Provide the (x, y) coordinate of the cell's center where the given text is located.  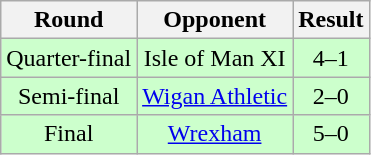
Opponent (215, 20)
Wrexham (215, 134)
Quarter-final (69, 58)
Round (69, 20)
Result (331, 20)
5–0 (331, 134)
Semi-final (69, 96)
Final (69, 134)
2–0 (331, 96)
Isle of Man XI (215, 58)
Wigan Athletic (215, 96)
4–1 (331, 58)
